Return (x, y) of the center of cell containing provided text 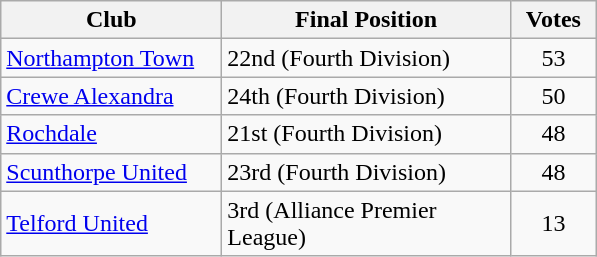
13 (553, 224)
Votes (553, 20)
Rochdale (112, 134)
21st (Fourth Division) (366, 134)
24th (Fourth Division) (366, 96)
Final Position (366, 20)
3rd (Alliance Premier League) (366, 224)
Club (112, 20)
Crewe Alexandra (112, 96)
23rd (Fourth Division) (366, 172)
Telford United (112, 224)
53 (553, 58)
Northampton Town (112, 58)
Scunthorpe United (112, 172)
50 (553, 96)
22nd (Fourth Division) (366, 58)
